Search for the cell housing the specified text and yield its (x, y) center coordinate. 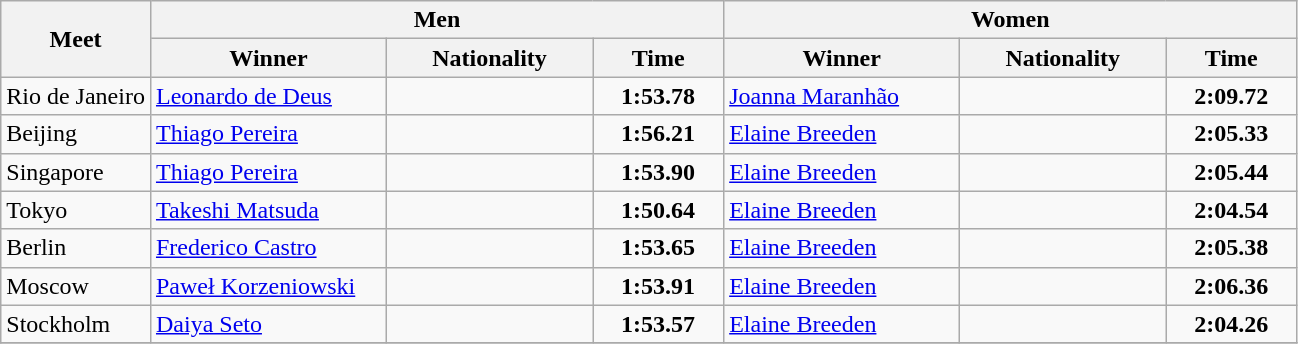
1:50.64 (658, 210)
Joanna Maranhão (842, 96)
2:05.38 (1232, 248)
2:05.44 (1232, 172)
2:05.33 (1232, 134)
Men (436, 20)
Rio de Janeiro (76, 96)
Daiya Seto (268, 324)
1:53.91 (658, 286)
1:53.57 (658, 324)
Beijing (76, 134)
Paweł Korzeniowski (268, 286)
2:04.26 (1232, 324)
Moscow (76, 286)
Stockholm (76, 324)
Women (1010, 20)
1:53.78 (658, 96)
Frederico Castro (268, 248)
Singapore (76, 172)
Leonardo de Deus (268, 96)
Berlin (76, 248)
Tokyo (76, 210)
2:04.54 (1232, 210)
2:09.72 (1232, 96)
2:06.36 (1232, 286)
Meet (76, 39)
1:53.65 (658, 248)
Takeshi Matsuda (268, 210)
1:53.90 (658, 172)
1:56.21 (658, 134)
